For the text-containing cell, return its midpoint in [X, Y] coordinate format. 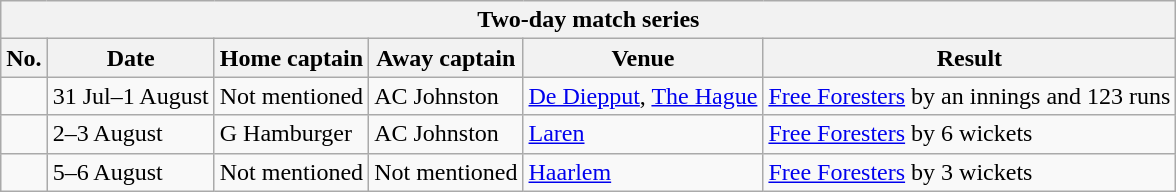
Away captain [446, 58]
2–3 August [130, 134]
31 Jul–1 August [130, 96]
Home captain [291, 58]
Result [970, 58]
Two-day match series [588, 20]
No. [24, 58]
De Diepput, The Hague [643, 96]
Haarlem [643, 172]
Date [130, 58]
Free Foresters by 6 wickets [970, 134]
G Hamburger [291, 134]
Free Foresters by 3 wickets [970, 172]
Laren [643, 134]
Venue [643, 58]
Free Foresters by an innings and 123 runs [970, 96]
5–6 August [130, 172]
